Provide the (X, Y) coordinate of the cell's center where the given text is located.  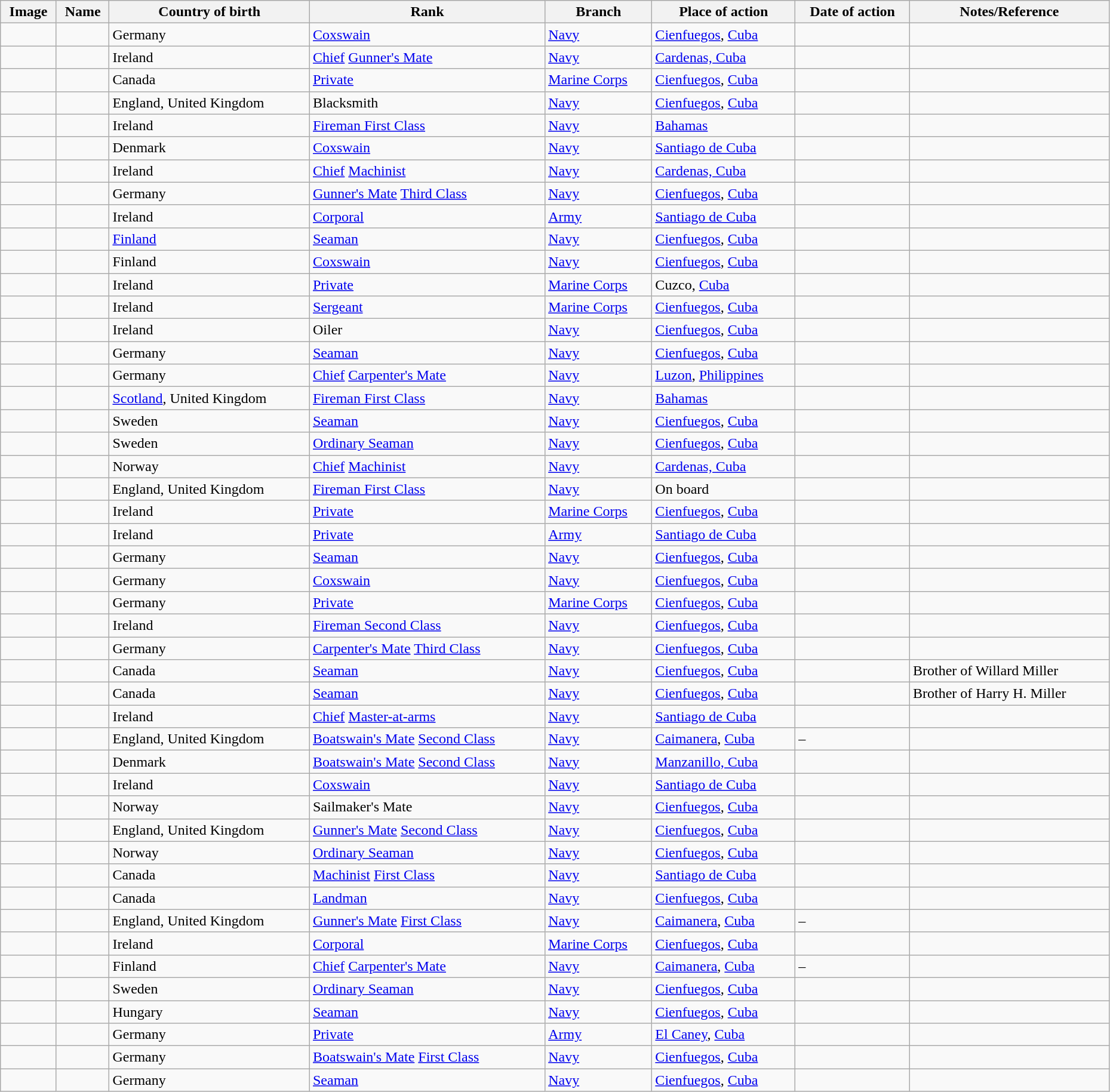
Chief Gunner's Mate (427, 57)
On board (724, 489)
Oiler (427, 330)
Manzanillo, Cuba (724, 762)
Country of birth (210, 12)
Luzon, Philippines (724, 376)
Machinist First Class (427, 875)
Gunner's Mate Second Class (427, 830)
Branch (598, 12)
Sergeant (427, 307)
Brother of Willard Miller (1009, 671)
Place of action (724, 12)
Sailmaker's Mate (427, 807)
Notes/Reference (1009, 12)
Carpenter's Mate Third Class (427, 648)
Image (29, 12)
Scotland, United Kingdom (210, 398)
Boatswain's Mate First Class (427, 1057)
Blacksmith (427, 103)
Hungary (210, 1012)
Brother of Harry H. Miller (1009, 694)
Cuzco, Cuba (724, 285)
Rank (427, 12)
Chief Master-at-arms (427, 716)
Fireman Second Class (427, 625)
El Caney, Cuba (724, 1035)
Gunner's Mate Third Class (427, 193)
Date of action (853, 12)
Name (82, 12)
Landman (427, 898)
Gunner's Mate First Class (427, 921)
